Pinpoint the cell where the given text exists, returning its (X, Y) midpoint coordinate. 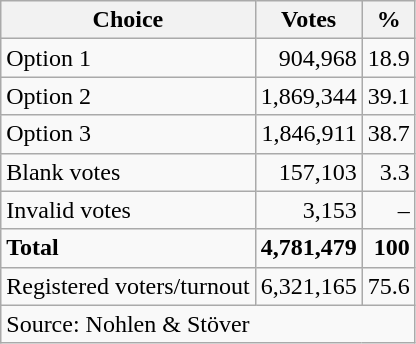
Option 2 (128, 96)
Registered voters/turnout (128, 286)
Option 3 (128, 134)
Source: Nohlen & Stöver (208, 324)
18.9 (388, 58)
– (388, 210)
Invalid votes (128, 210)
904,968 (308, 58)
100 (388, 248)
3.3 (388, 172)
38.7 (388, 134)
1,846,911 (308, 134)
Option 1 (128, 58)
% (388, 20)
Blank votes (128, 172)
75.6 (388, 286)
Choice (128, 20)
4,781,479 (308, 248)
6,321,165 (308, 286)
157,103 (308, 172)
1,869,344 (308, 96)
Votes (308, 20)
39.1 (388, 96)
3,153 (308, 210)
Total (128, 248)
